Return [X, Y] of the center of cell containing provided text 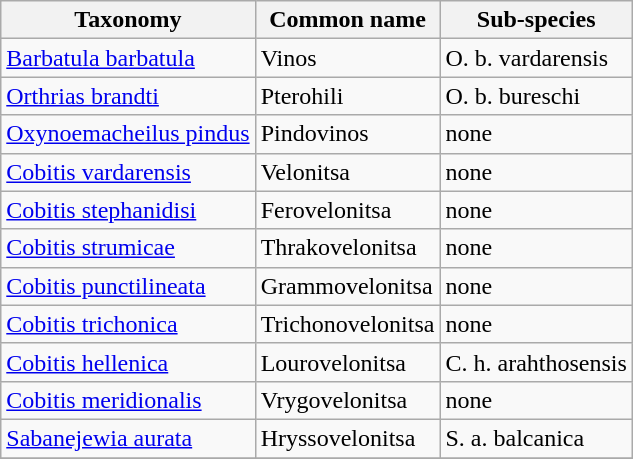
Ferovelonitsa [348, 210]
Pterohili [348, 96]
Velonitsa [348, 172]
Vrygovelonitsa [348, 400]
S. a. balcanica [536, 438]
Grammovelonitsa [348, 286]
Barbatula barbatula [128, 58]
Cobitis meridionalis [128, 400]
O. b. vardarensis [536, 58]
Cobitis vardarensis [128, 172]
O. b. bureschi [536, 96]
Hryssovelonitsa [348, 438]
Cobitis trichonica [128, 324]
Sub-species [536, 20]
Oxynoemacheilus pindus [128, 134]
Vinos [348, 58]
Cobitis strumicae [128, 248]
Sabanejewia aurata [128, 438]
Orthrias brandti [128, 96]
Common name [348, 20]
Taxonomy [128, 20]
Cobitis hellenica [128, 362]
Lourovelonitsa [348, 362]
Thrakovelonitsa [348, 248]
C. h. arahthosensis [536, 362]
Pindovinos [348, 134]
Cobitis punctilineata [128, 286]
Trichonovelonitsa [348, 324]
Cobitis stephanidisi [128, 210]
